Determine the (X, Y) coordinate at the center of the cell enclosing the given text.  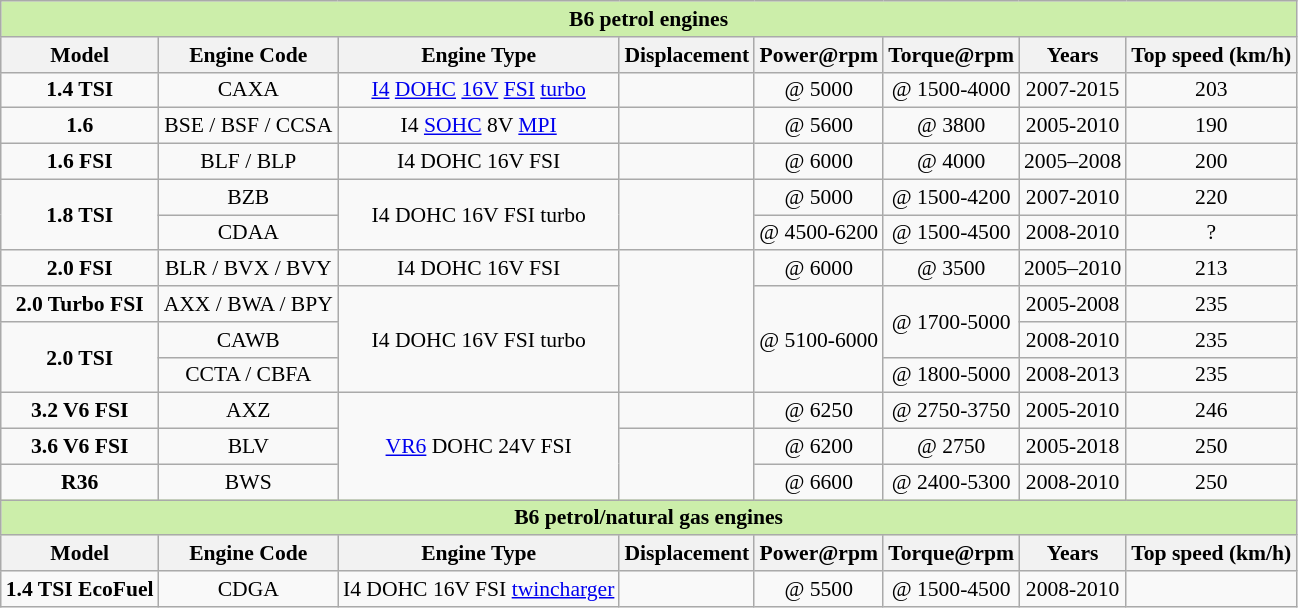
@ 5100-6000 (818, 340)
I4 SOHC 8V MPI (479, 126)
? (1211, 233)
AXX / BWA / BPY (248, 304)
BWS (248, 482)
BZB (248, 197)
BLF / BLP (248, 162)
2007-2010 (1072, 197)
246 (1211, 411)
@ 6600 (818, 482)
@ 4500-6200 (818, 233)
VR6 DOHC 24V FSI (479, 446)
1.4 TSI EcoFuel (80, 589)
200 (1211, 162)
2005–2010 (1072, 269)
220 (1211, 197)
1.8 TSI (80, 214)
@ 1500-4000 (951, 90)
2005-2018 (1072, 447)
AXZ (248, 411)
213 (1211, 269)
@ 4000 (951, 162)
CAXA (248, 90)
3.6 V6 FSI (80, 447)
BSE / BSF / CCSA (248, 126)
@ 2750-3750 (951, 411)
CCTA / CBFA (248, 375)
BLV (248, 447)
@ 6200 (818, 447)
@ 1700-5000 (951, 322)
@ 5500 (818, 589)
@ 1500-4200 (951, 197)
BLR / BVX / BVY (248, 269)
B6 petrol/natural gas engines (649, 518)
B6 petrol engines (649, 19)
2.0 TSI (80, 358)
CAWB (248, 340)
2.0 FSI (80, 269)
I4 DOHC 16V FSI twincharger (479, 589)
@ 5600 (818, 126)
190 (1211, 126)
R36 (80, 482)
2.0 Turbo FSI (80, 304)
2005–2008 (1072, 162)
@ 6250 (818, 411)
203 (1211, 90)
CDGA (248, 589)
1.6 (80, 126)
1.4 TSI (80, 90)
@ 3800 (951, 126)
@ 3500 (951, 269)
2007-2015 (1072, 90)
1.6 FSI (80, 162)
@ 2750 (951, 447)
3.2 V6 FSI (80, 411)
CDAA (248, 233)
2005-2008 (1072, 304)
@ 1800-5000 (951, 375)
2008-2013 (1072, 375)
@ 2400-5300 (951, 482)
